Identify which cell holds the provided text, then report its (x, y) central coordinate. 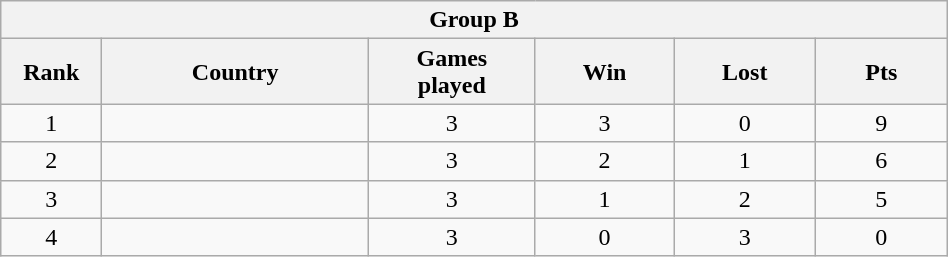
6 (881, 161)
Games played (452, 72)
Country (236, 72)
Pts (881, 72)
9 (881, 123)
Lost (744, 72)
4 (52, 237)
Win (604, 72)
Rank (52, 72)
Group B (474, 20)
5 (881, 199)
